Locate the cell with the specified text and output its (x, y) center coordinate. 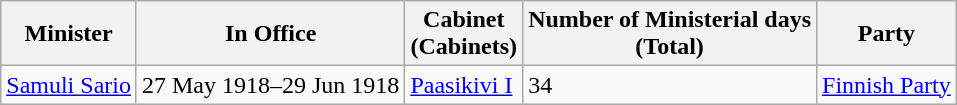
Paasikivi I (464, 85)
Minister (69, 34)
Samuli Sario (69, 85)
In Office (270, 34)
Finnish Party (887, 85)
Cabinet(Cabinets) (464, 34)
27 May 1918–29 Jun 1918 (270, 85)
Party (887, 34)
Number of Ministerial days (Total) (670, 34)
34 (670, 85)
